For the text-containing cell, return its midpoint in [X, Y] coordinate format. 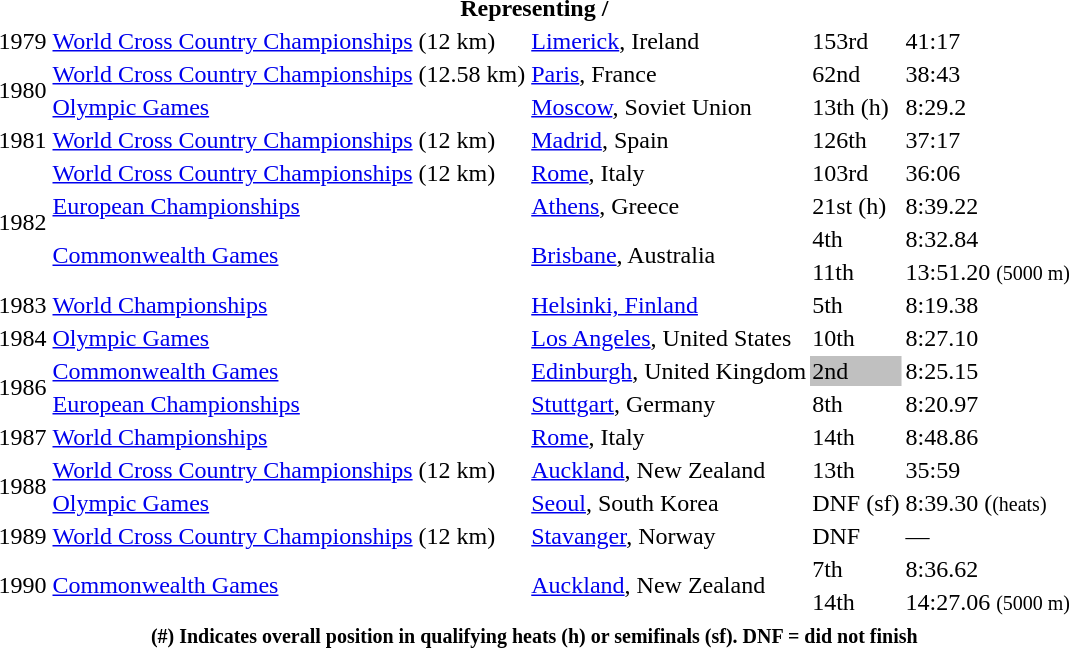
5th [856, 305]
21st (h) [856, 206]
Los Angeles, United States [669, 338]
103rd [856, 173]
Limerick, Ireland [669, 41]
153rd [856, 41]
DNF (sf) [856, 503]
Brisbane, Australia [669, 256]
4th [856, 239]
8th [856, 404]
10th [856, 338]
Stuttgart, Germany [669, 404]
Seoul, South Korea [669, 503]
Edinburgh, United Kingdom [669, 371]
13th [856, 470]
Stavanger, Norway [669, 536]
2nd [856, 371]
Helsinki, Finland [669, 305]
Paris, France [669, 74]
World Cross Country Championships (12.58 km) [289, 74]
62nd [856, 74]
DNF [856, 536]
Madrid, Spain [669, 140]
13th (h) [856, 107]
126th [856, 140]
11th [856, 272]
7th [856, 569]
Moscow, Soviet Union [669, 107]
Athens, Greece [669, 206]
